Return [X, Y] of the center of cell containing provided text 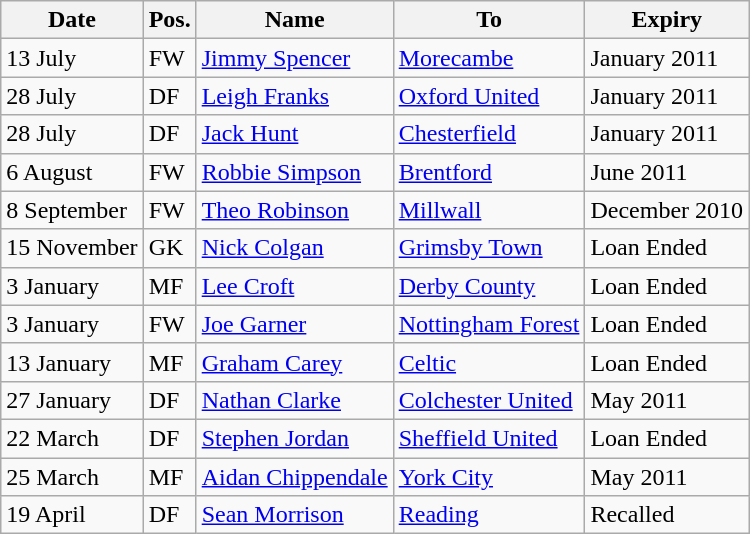
December 2010 [667, 210]
Jimmy Spencer [294, 58]
Morecambe [489, 58]
Recalled [667, 515]
6 August [72, 172]
GK [170, 248]
Name [294, 20]
22 March [72, 438]
Grimsby Town [489, 248]
Leigh Franks [294, 96]
8 September [72, 210]
Oxford United [489, 96]
Derby County [489, 286]
Nick Colgan [294, 248]
Theo Robinson [294, 210]
Date [72, 20]
Sheffield United [489, 438]
Nottingham Forest [489, 324]
19 April [72, 515]
Pos. [170, 20]
Jack Hunt [294, 134]
Brentford [489, 172]
Lee Croft [294, 286]
Nathan Clarke [294, 400]
June 2011 [667, 172]
Sean Morrison [294, 515]
Robbie Simpson [294, 172]
To [489, 20]
York City [489, 477]
Reading [489, 515]
27 January [72, 400]
Millwall [489, 210]
Chesterfield [489, 134]
Celtic [489, 362]
25 March [72, 477]
Joe Garner [294, 324]
Stephen Jordan [294, 438]
Aidan Chippendale [294, 477]
Graham Carey [294, 362]
13 July [72, 58]
Colchester United [489, 400]
15 November [72, 248]
13 January [72, 362]
Expiry [667, 20]
